Return the [x, y] coordinate for the center point of the cell that contains the specified text.  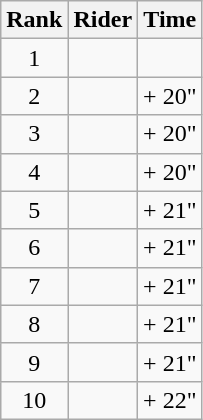
2 [34, 96]
+ 22" [170, 400]
10 [34, 400]
1 [34, 58]
Rank [34, 20]
8 [34, 324]
5 [34, 210]
Rider [103, 20]
Time [170, 20]
7 [34, 286]
9 [34, 362]
3 [34, 134]
6 [34, 248]
4 [34, 172]
